Scan for the cell matching the given text and deliver its (X, Y) coordinate at center. 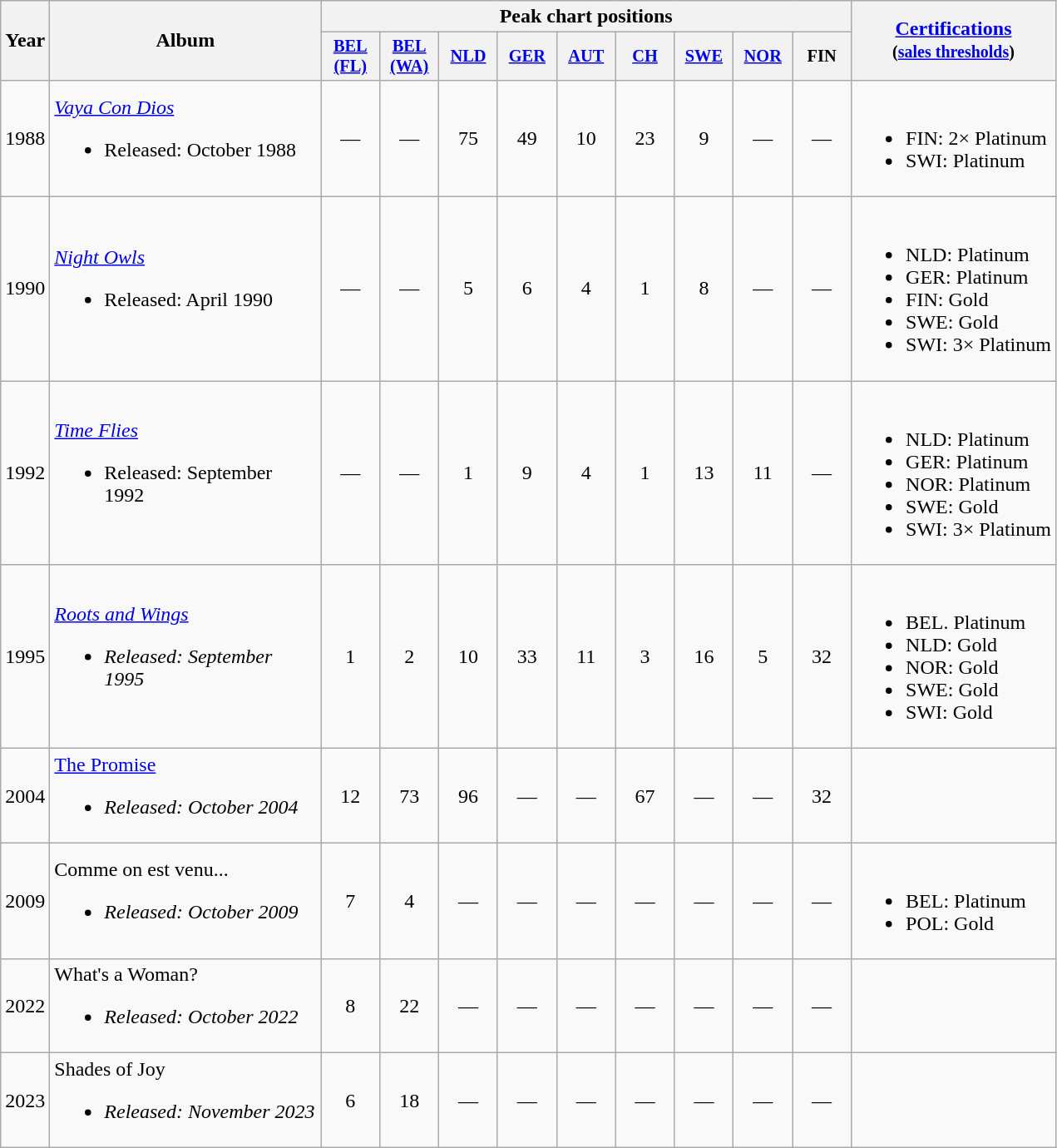
1992 (25, 473)
49 (527, 138)
1988 (25, 138)
13 (704, 473)
NLD: PlatinumGER: PlatinumFIN: GoldSWE: GoldSWI: 3× Platinum (954, 289)
NLD (469, 57)
1990 (25, 289)
75 (469, 138)
96 (469, 795)
Shades of JoyReleased: November 2023 (185, 1100)
BEL(WA) (409, 57)
Peak chart positions (586, 17)
FIN (822, 57)
2004 (25, 795)
BEL(FL) (351, 57)
FIN: 2× PlatinumSWI: Platinum (954, 138)
GER (527, 57)
CH (645, 57)
The PromiseReleased: October 2004 (185, 795)
NOR (763, 57)
Certifications(sales thresholds) (954, 41)
7 (351, 901)
73 (409, 795)
BEL: PlatinumPOL: Gold (954, 901)
Night OwlsReleased: April 1990 (185, 289)
Roots and WingsReleased: September 1995 (185, 657)
2023 (25, 1100)
Album (185, 41)
Comme on est venu...Released: October 2009 (185, 901)
NLD: PlatinumGER: PlatinumNOR: PlatinumSWE: Gold SWI: 3× Platinum (954, 473)
16 (704, 657)
3 (645, 657)
AUT (585, 57)
18 (409, 1100)
67 (645, 795)
Year (25, 41)
2022 (25, 1007)
1995 (25, 657)
Time FliesReleased: September 1992 (185, 473)
What's a Woman?Released: October 2022 (185, 1007)
BEL. PlatinumNLD: GoldNOR: GoldSWE: GoldSWI: Gold (954, 657)
2 (409, 657)
12 (351, 795)
SWE (704, 57)
2009 (25, 901)
23 (645, 138)
Vaya Con DiosReleased: October 1988 (185, 138)
22 (409, 1007)
33 (527, 657)
